Pinpoint the cell where the given text exists, returning its (x, y) midpoint coordinate. 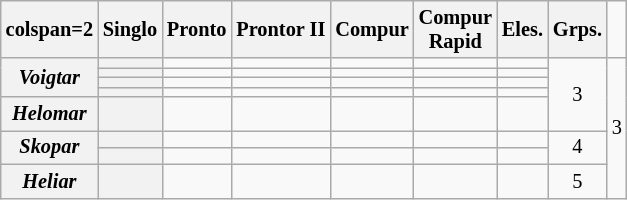
CompurRapid (456, 29)
Voigtar (50, 78)
Heliar (50, 181)
Compur (372, 29)
Singlo (130, 29)
Skopar (50, 147)
Prontor II (280, 29)
colspan=2 (50, 29)
Pronto (196, 29)
Eles. (522, 29)
5 (578, 181)
Grps. (578, 29)
4 (578, 147)
Helomar (50, 114)
